Detect which cell encompasses the target text, then output its [X, Y] center coordinate. 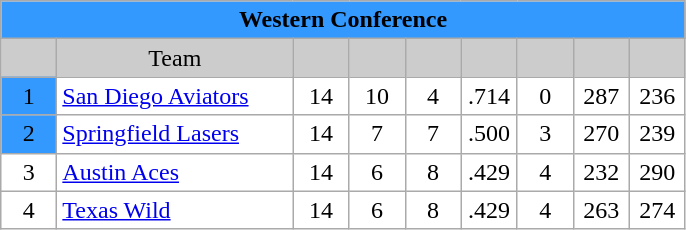
287 [601, 96]
10 [377, 96]
239 [657, 134]
290 [657, 172]
1 [29, 96]
2 [29, 134]
Texas Wild [175, 210]
Austin Aces [175, 172]
San Diego Aviators [175, 96]
.500 [489, 134]
.714 [489, 96]
232 [601, 172]
270 [601, 134]
Team [175, 58]
236 [657, 96]
263 [601, 210]
274 [657, 210]
Springfield Lasers [175, 134]
0 [545, 96]
Western Conference [344, 20]
